Detect which cell encompasses the target text, then output its (X, Y) center coordinate. 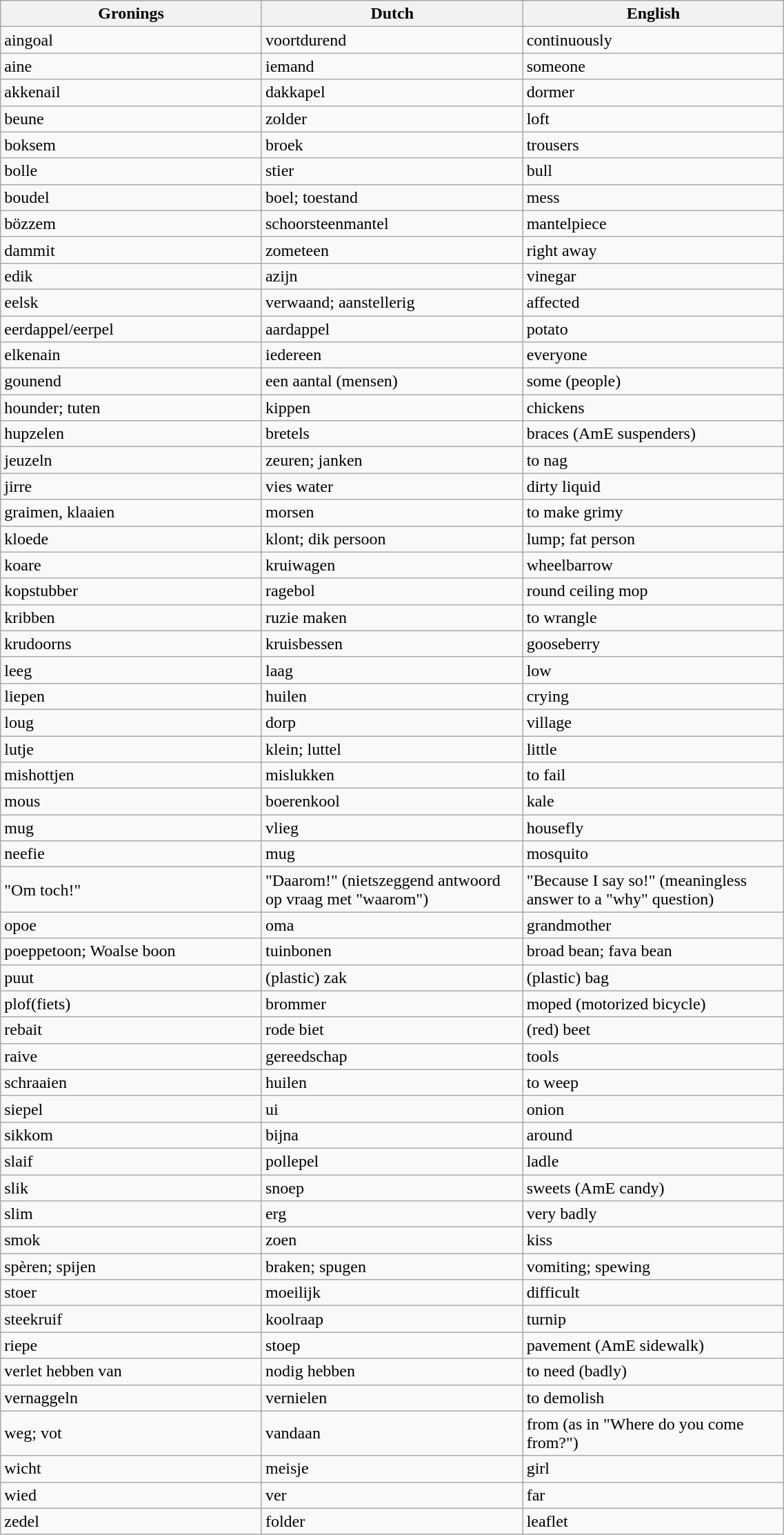
schoorsteenmantel (392, 224)
stier (392, 171)
to nag (654, 460)
iemand (392, 66)
weg; vot (131, 1434)
klont; dik persoon (392, 539)
rebait (131, 1030)
"Daarom!" (nietszeggend antwoord op vraag met "waarom") (392, 890)
een aantal (mensen) (392, 382)
kloede (131, 539)
verlet hebben van (131, 1371)
moped (motorized bicycle) (654, 1004)
zolder (392, 119)
ruzie maken (392, 617)
boksem (131, 145)
gounend (131, 382)
elkenain (131, 355)
low (654, 670)
to make grimy (654, 513)
Dutch (392, 14)
boerenkool (392, 802)
vomiting; spewing (654, 1267)
akkenail (131, 92)
meisje (392, 1469)
boudel (131, 197)
bolle (131, 171)
(plastic) zak (392, 978)
eerdappel/eerpel (131, 329)
zeuren; janken (392, 460)
tools (654, 1056)
slim (131, 1214)
snoep (392, 1187)
mishottjen (131, 775)
lump; fat person (654, 539)
bijna (392, 1135)
jirre (131, 486)
difficult (654, 1293)
edik (131, 276)
verwaand; aanstellerig (392, 302)
zoen (392, 1240)
riepe (131, 1345)
plof(fiets) (131, 1004)
stoep (392, 1345)
krudoorns (131, 644)
loft (654, 119)
sweets (AmE candy) (654, 1187)
klein; luttel (392, 749)
potato (654, 329)
tuinbonen (392, 951)
dirty liquid (654, 486)
liepen (131, 696)
far (654, 1495)
around (654, 1135)
pollepel (392, 1161)
lutje (131, 749)
mosquito (654, 854)
moeilijk (392, 1293)
dammit (131, 250)
kruisbessen (392, 644)
opoe (131, 925)
wheelbarrow (654, 565)
to wrangle (654, 617)
"Because I say so!" (meaningless answer to a "why" question) (654, 890)
(plastic) bag (654, 978)
kiss (654, 1240)
someone (654, 66)
vernielen (392, 1398)
trousers (654, 145)
kribben (131, 617)
continuously (654, 40)
hupzelen (131, 434)
neefie (131, 854)
zometeen (392, 250)
chickens (654, 408)
slik (131, 1187)
wied (131, 1495)
dakkapel (392, 92)
ragebol (392, 591)
vies water (392, 486)
jeuzeln (131, 460)
leeg (131, 670)
steekruif (131, 1319)
aardappel (392, 329)
leaflet (654, 1521)
gooseberry (654, 644)
nodig hebben (392, 1371)
to fail (654, 775)
aine (131, 66)
wicht (131, 1469)
zedel (131, 1521)
vlieg (392, 828)
affected (654, 302)
pavement (AmE sidewalk) (654, 1345)
boel; toestand (392, 197)
bretels (392, 434)
ladle (654, 1161)
to demolish (654, 1398)
ver (392, 1495)
slaif (131, 1161)
kopstubber (131, 591)
koolraap (392, 1319)
kippen (392, 408)
kale (654, 802)
mislukken (392, 775)
round ceiling mop (654, 591)
dorp (392, 722)
Gronings (131, 14)
puut (131, 978)
grandmother (654, 925)
ui (392, 1109)
(red) beet (654, 1030)
little (654, 749)
dormer (654, 92)
aingoal (131, 40)
housefly (654, 828)
some (people) (654, 382)
eelsk (131, 302)
morsen (392, 513)
siepel (131, 1109)
girl (654, 1469)
to weep (654, 1082)
broek (392, 145)
from (as in "Where do you come from?") (654, 1434)
everyone (654, 355)
vernaggeln (131, 1398)
mess (654, 197)
braces (AmE suspenders) (654, 434)
poeppetoon; Woalse boon (131, 951)
erg (392, 1214)
bözzem (131, 224)
braken; spugen (392, 1267)
oma (392, 925)
right away (654, 250)
stoer (131, 1293)
hounder; tuten (131, 408)
gereedschap (392, 1056)
sikkom (131, 1135)
bull (654, 171)
spèren; spijen (131, 1267)
raive (131, 1056)
vandaan (392, 1434)
koare (131, 565)
graimen, klaaien (131, 513)
English (654, 14)
rode biet (392, 1030)
to need (badly) (654, 1371)
onion (654, 1109)
vinegar (654, 276)
mantelpiece (654, 224)
very badly (654, 1214)
voortdurend (392, 40)
beune (131, 119)
loug (131, 722)
"Om toch!" (131, 890)
smok (131, 1240)
brommer (392, 1004)
laag (392, 670)
crying (654, 696)
schraaien (131, 1082)
kruiwagen (392, 565)
village (654, 722)
folder (392, 1521)
mous (131, 802)
broad bean; fava bean (654, 951)
iedereen (392, 355)
turnip (654, 1319)
azijn (392, 276)
